Return the [X, Y] coordinate for the center point of the cell that contains the specified text.  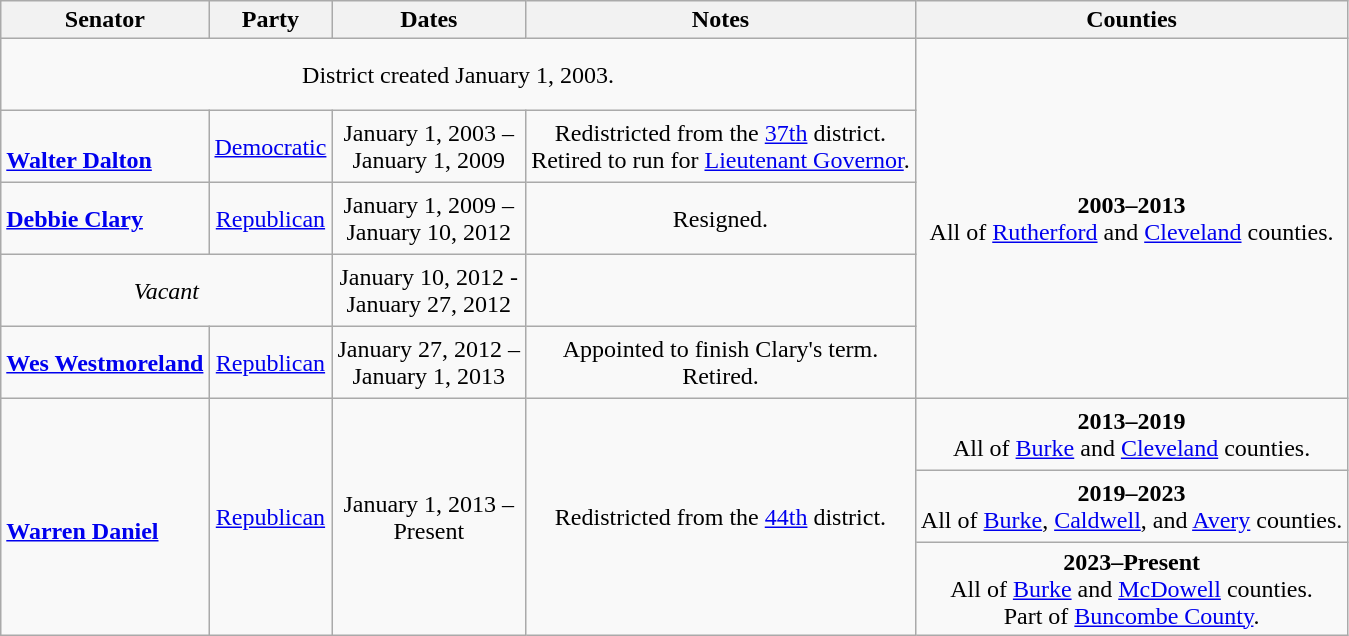
Notes [721, 20]
2023–Present All of Burke and McDowell counties. Part of Buncombe County. [1132, 589]
2003–2013 All of Rutherford and Cleveland counties. [1132, 219]
January 10, 2012 - January 27, 2012 [429, 291]
January 27, 2012 – January 1, 2013 [429, 363]
Resigned. [721, 219]
Dates [429, 20]
2019–2023 All of Burke, Caldwell, and Avery counties. [1132, 507]
Counties [1132, 20]
January 1, 2009 – January 10, 2012 [429, 219]
Warren Daniel [105, 517]
Redistricted from the 44th district. [721, 517]
January 1, 2003 – January 1, 2009 [429, 147]
Party [270, 20]
District created January 1, 2003. [458, 75]
Democratic [270, 147]
January 1, 2013 – Present [429, 517]
Appointed to finish Clary's term. Retired. [721, 363]
Vacant [166, 291]
Wes Westmoreland [105, 363]
Walter Dalton [105, 147]
Redistricted from the 37th district. Retired to run for Lieutenant Governor. [721, 147]
Debbie Clary [105, 219]
Senator [105, 20]
2013–2019 All of Burke and Cleveland counties. [1132, 435]
